For the text-containing cell, return its midpoint in (x, y) coordinate format. 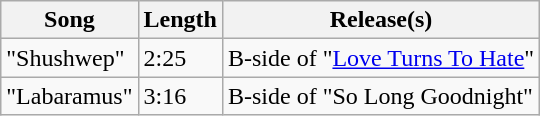
Release(s) (380, 20)
Song (70, 20)
3:16 (180, 96)
"Labaramus" (70, 96)
2:25 (180, 58)
B-side of "So Long Goodnight" (380, 96)
B-side of "Love Turns To Hate" (380, 58)
"Shushwep" (70, 58)
Length (180, 20)
